Provide the [x, y] coordinate of the cell's center where the given text is located.  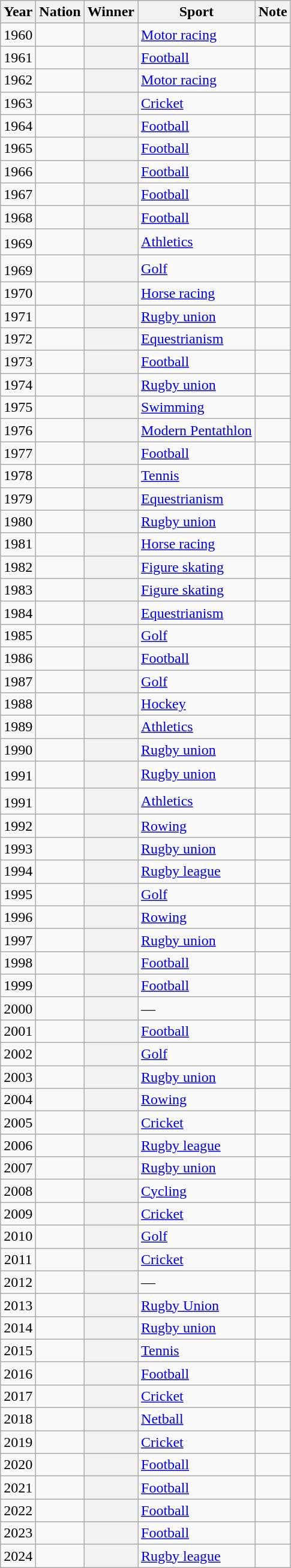
1963 [18, 103]
Hockey [197, 704]
2001 [18, 1031]
2022 [18, 1510]
2009 [18, 1214]
1960 [18, 35]
1965 [18, 149]
1984 [18, 613]
1993 [18, 849]
1962 [18, 80]
2021 [18, 1488]
1967 [18, 194]
1987 [18, 682]
1975 [18, 408]
2005 [18, 1123]
1973 [18, 362]
Winner [110, 12]
2000 [18, 1008]
2007 [18, 1168]
1990 [18, 750]
Swimming [197, 408]
1978 [18, 476]
Sport [197, 12]
1982 [18, 567]
1971 [18, 316]
2020 [18, 1465]
1964 [18, 126]
1966 [18, 171]
1972 [18, 339]
Netball [197, 1419]
2006 [18, 1145]
1961 [18, 58]
2019 [18, 1442]
1994 [18, 872]
1979 [18, 499]
Rugby Union [197, 1305]
2013 [18, 1305]
2012 [18, 1282]
1977 [18, 453]
2014 [18, 1328]
2016 [18, 1373]
1983 [18, 590]
1976 [18, 430]
1985 [18, 635]
2015 [18, 1350]
Modern Pentathlon [197, 430]
1995 [18, 894]
2008 [18, 1191]
2024 [18, 1556]
1996 [18, 917]
2010 [18, 1237]
1998 [18, 963]
1980 [18, 521]
2004 [18, 1100]
1970 [18, 293]
2018 [18, 1419]
2023 [18, 1533]
Note [272, 12]
2003 [18, 1077]
Year [18, 12]
1986 [18, 658]
1968 [18, 217]
1989 [18, 727]
2002 [18, 1054]
2017 [18, 1396]
Cycling [197, 1191]
Nation [60, 12]
1997 [18, 940]
1981 [18, 544]
1992 [18, 826]
1988 [18, 704]
1974 [18, 385]
1999 [18, 985]
2011 [18, 1259]
